From the cell containing the given text, extract its center point as (X, Y) coordinate. 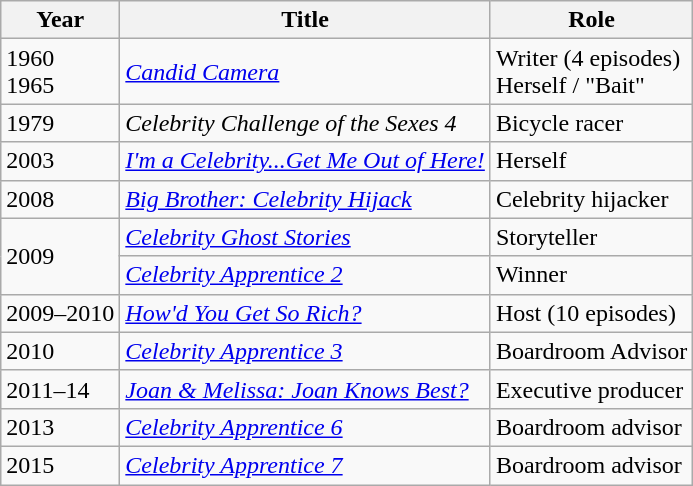
Bicycle racer (591, 123)
2009–2010 (60, 313)
Celebrity hijacker (591, 199)
2003 (60, 161)
2013 (60, 427)
2011–14 (60, 389)
Celebrity Challenge of the Sexes 4 (306, 123)
2010 (60, 351)
Big Brother: Celebrity Hijack (306, 199)
Executive producer (591, 389)
I'm a Celebrity...Get Me Out of Here! (306, 161)
2015 (60, 465)
Boardroom Advisor (591, 351)
Storyteller (591, 237)
Winner (591, 275)
2008 (60, 199)
Host (10 episodes) (591, 313)
Writer (4 episodes)Herself / "Bait" (591, 72)
1979 (60, 123)
Herself (591, 161)
How'd You Get So Rich? (306, 313)
Joan & Melissa: Joan Knows Best? (306, 389)
Title (306, 20)
Candid Camera (306, 72)
Role (591, 20)
Celebrity Apprentice 3 (306, 351)
Celebrity Apprentice 7 (306, 465)
Celebrity Apprentice 6 (306, 427)
2009 (60, 256)
Celebrity Ghost Stories (306, 237)
19601965 (60, 72)
Year (60, 20)
Celebrity Apprentice 2 (306, 275)
